Detect which cell encompasses the target text, then output its [X, Y] center coordinate. 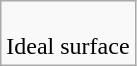
Ideal surface [68, 34]
